Determine the [X, Y] coordinate at the center of the cell enclosing the given text.  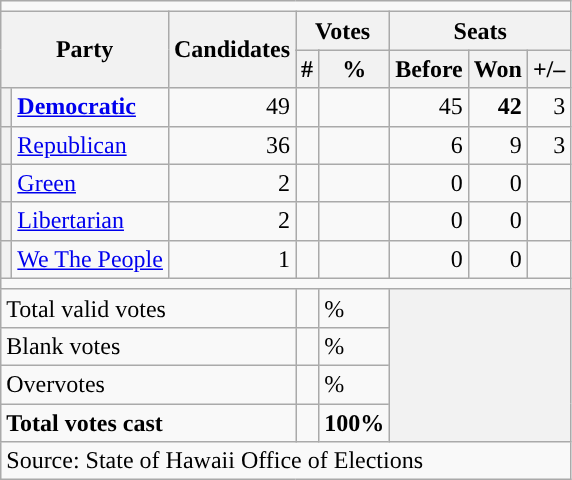
Libertarian [90, 221]
Source: State of Hawaii Office of Elections [286, 461]
Republican [90, 145]
Green [90, 183]
45 [430, 107]
42 [498, 107]
Votes [343, 31]
Total votes cast [148, 423]
1 [232, 259]
Won [498, 69]
We The People [90, 259]
Blank votes [148, 346]
+/– [548, 69]
Total valid votes [148, 308]
100% [354, 423]
36 [232, 145]
Candidates [232, 50]
Seats [480, 31]
# [308, 69]
Party [85, 50]
49 [232, 107]
Overvotes [148, 384]
Democratic [90, 107]
Before [430, 69]
6 [430, 145]
9 [498, 145]
